Return the (X, Y) coordinate for the center point of the cell that contains the specified text.  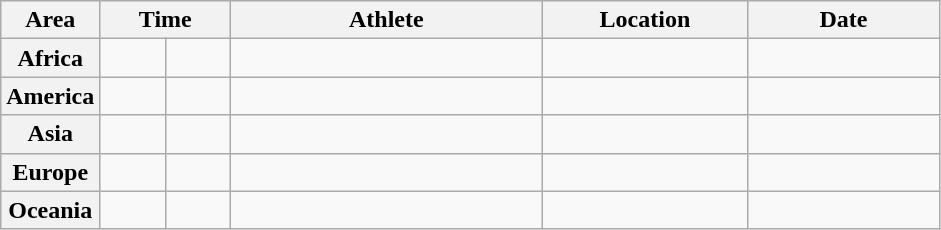
Date (844, 20)
America (50, 96)
Africa (50, 58)
Location (645, 20)
Asia (50, 134)
Oceania (50, 210)
Time (166, 20)
Area (50, 20)
Athlete (386, 20)
Europe (50, 172)
